Return (X, Y) of the center of cell containing provided text 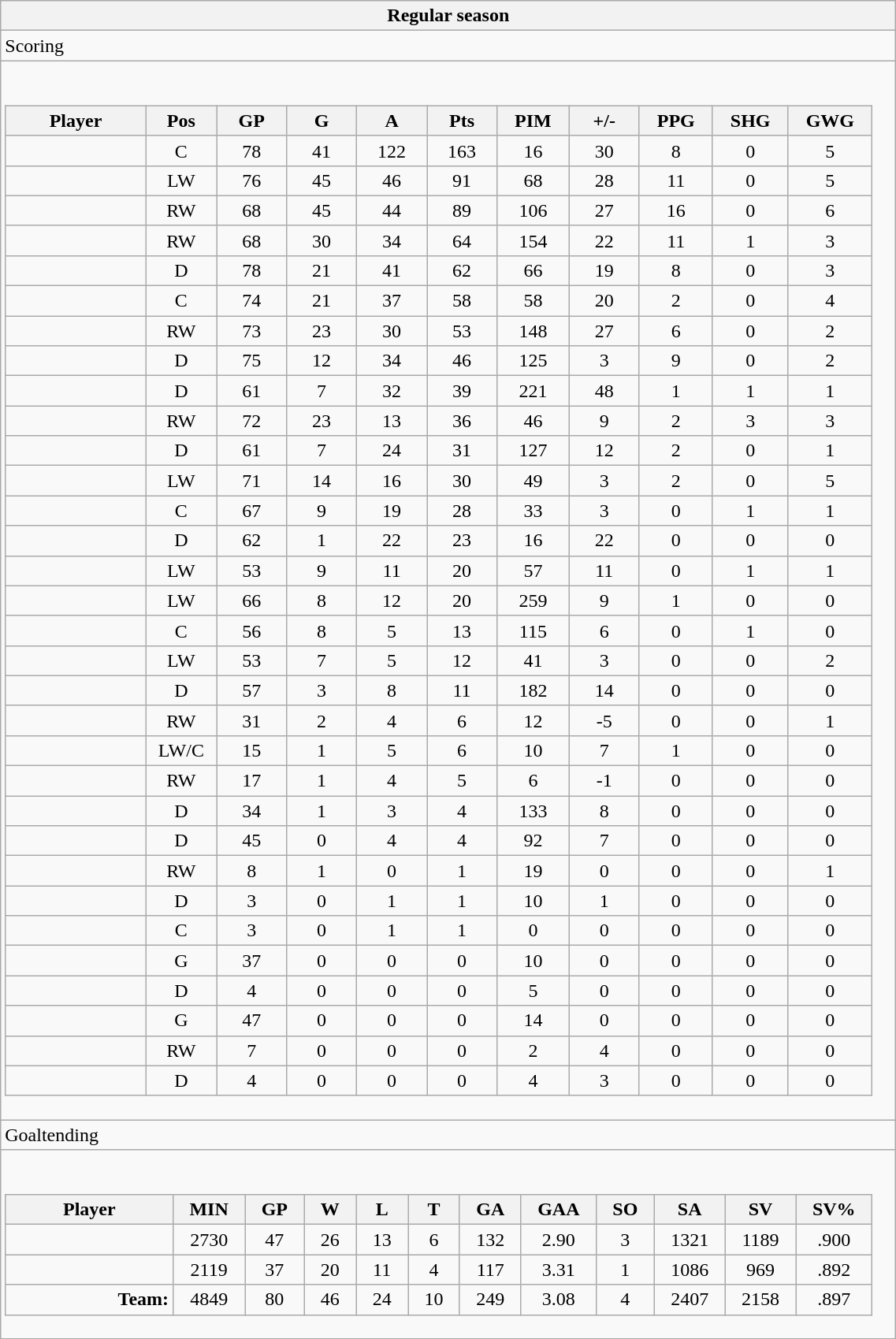
-5 (604, 720)
4849 (210, 1300)
132 (490, 1240)
73 (252, 331)
.900 (834, 1240)
117 (490, 1270)
91 (462, 180)
L (382, 1210)
32 (392, 391)
92 (534, 841)
2119 (210, 1270)
148 (534, 331)
1086 (690, 1270)
A (392, 121)
75 (252, 361)
48 (604, 391)
15 (252, 750)
125 (534, 361)
.897 (834, 1300)
127 (534, 451)
2407 (690, 1300)
LW/C (181, 750)
PPG (676, 121)
.892 (834, 1270)
SV% (834, 1210)
56 (252, 630)
89 (462, 210)
GA (490, 1210)
SA (690, 1210)
1189 (760, 1240)
PIM (534, 121)
72 (252, 421)
Goaltending (448, 1134)
MIN (210, 1210)
44 (392, 210)
49 (534, 481)
71 (252, 481)
74 (252, 301)
2.90 (558, 1240)
249 (490, 1300)
+/- (604, 121)
Team: (90, 1300)
115 (534, 630)
Pts (462, 121)
36 (462, 421)
Regular season (448, 16)
969 (760, 1270)
3.31 (558, 1270)
SHG (750, 121)
SV (760, 1210)
163 (462, 151)
W (330, 1210)
259 (534, 601)
3.08 (558, 1300)
26 (330, 1240)
SO (625, 1210)
76 (252, 180)
2730 (210, 1240)
GAA (558, 1210)
-1 (604, 781)
1321 (690, 1240)
39 (462, 391)
154 (534, 240)
17 (252, 781)
133 (534, 811)
GWG (830, 121)
Scoring (448, 46)
182 (534, 690)
106 (534, 210)
67 (252, 511)
122 (392, 151)
Pos (181, 121)
T (434, 1210)
33 (534, 511)
2158 (760, 1300)
80 (274, 1300)
64 (462, 240)
221 (534, 391)
